Return the (X, Y) coordinate for the center point of the cell that contains the specified text.  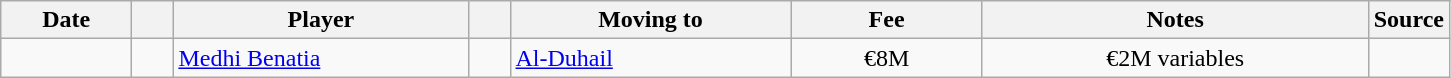
€2M variables (1175, 58)
Date (66, 20)
Player (321, 20)
Medhi Benatia (321, 58)
Notes (1175, 20)
Al-Duhail (650, 58)
Source (1408, 20)
€8M (886, 58)
Moving to (650, 20)
Fee (886, 20)
